Detect which cell encompasses the target text, then output its [X, Y] center coordinate. 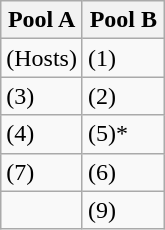
(7) [42, 172]
(Hosts) [42, 58]
(1) [123, 58]
Pool A [42, 20]
(6) [123, 172]
(4) [42, 134]
(9) [123, 210]
Pool B [123, 20]
(5)* [123, 134]
(2) [123, 96]
(3) [42, 96]
